Determine the [X, Y] coordinate at the center of the cell enclosing the given text.  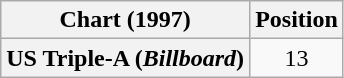
13 [297, 58]
Position [297, 20]
Chart (1997) [126, 20]
US Triple-A (Billboard) [126, 58]
